Return [X, Y] of the center of cell containing provided text 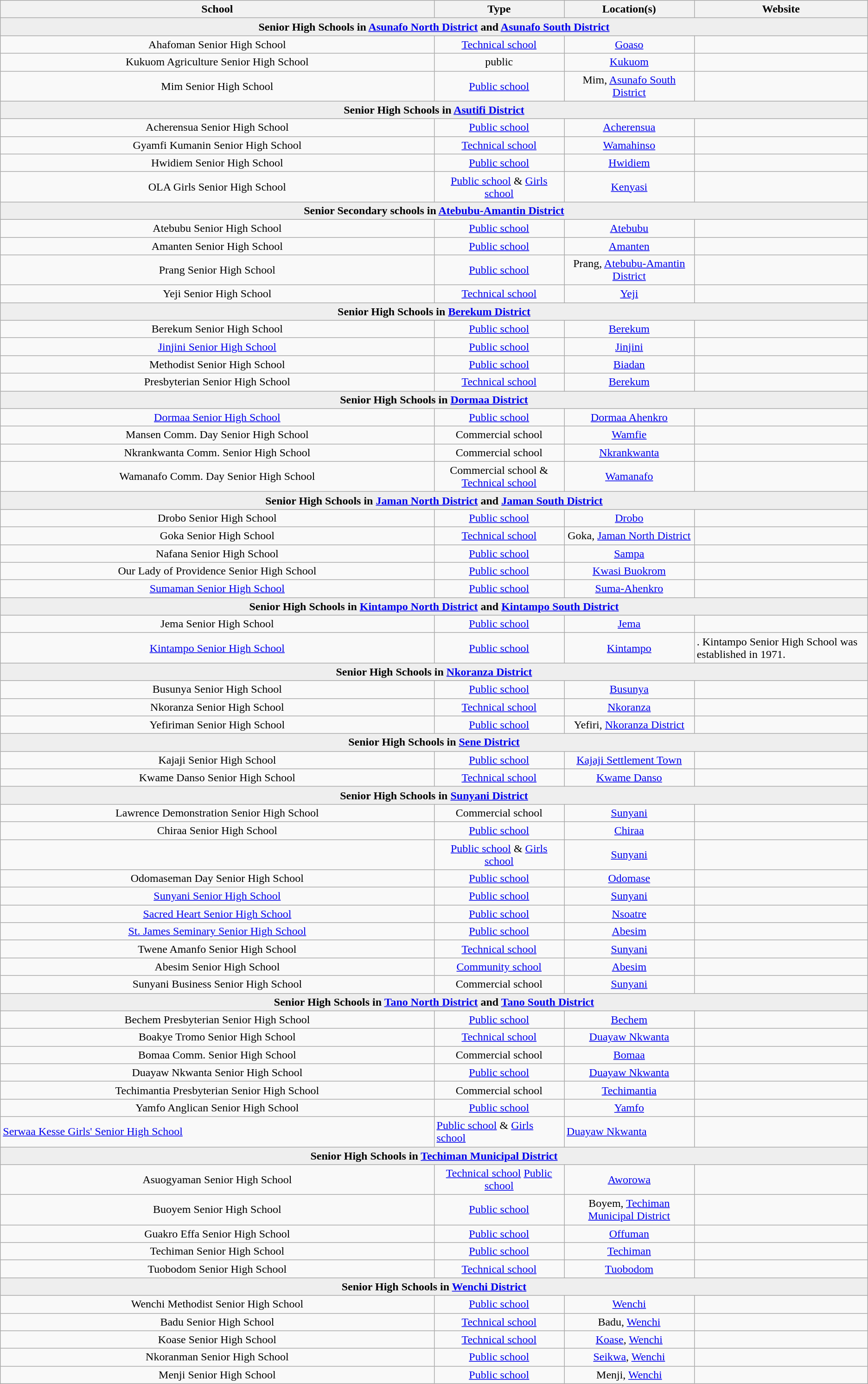
Busunya [630, 689]
Jinjini [630, 347]
Senior High Schools in Jaman North District and Jaman South District [434, 500]
Acherensua Senior High School [217, 128]
Techiman Senior High School [217, 1251]
Goka Senior High School [217, 536]
Mim, Asunafo South District [630, 86]
Nkoranman Senior High School [217, 1357]
Koase Senior High School [217, 1339]
Chiraa Senior High School [217, 830]
Senior High Schools in Nkoranza District [434, 672]
Senior High Schools in Tano North District and Tano South District [434, 1002]
Presbyterian Senior High School [217, 382]
Atebubu Senior High School [217, 228]
Nkrankwanta Comm. Senior High School [217, 453]
Gyamfi Kumanin Senior High School [217, 145]
Bechem [630, 1020]
Dormaa Ahenkro [630, 417]
Sumaman Senior High School [217, 589]
Goaso [630, 45]
Biadan [630, 364]
Senior High Schools in Kintampo North District and Kintampo South District [434, 606]
Aworowa [630, 1180]
Badu Senior High School [217, 1322]
Odomaseman Day Senior High School [217, 879]
Bechem Presbyterian Senior High School [217, 1020]
Berekum Senior High School [217, 329]
Badu, Wenchi [630, 1322]
. Kintampo Senior High School was established in 1971. [781, 648]
Yefiriman Senior High School [217, 725]
Serwaa Kesse Girls' Senior High School [217, 1131]
Kwame Danso Senior High School [217, 778]
Abesim Senior High School [217, 967]
Sampa [630, 553]
Kukuom [630, 62]
Wenchi Methodist Senior High School [217, 1304]
Offuman [630, 1234]
Jema Senior High School [217, 624]
Drobo Senior High School [217, 518]
Acherensua [630, 128]
Sunyani Business Senior High School [217, 984]
Techiman [630, 1251]
Location(s) [630, 9]
Twene Amanfo Senior High School [217, 949]
Senior High Schools in Techiman Municipal District [434, 1156]
Yeji [630, 294]
Commercial school & Technical school [499, 477]
Wamfie [630, 435]
Jema [630, 624]
Menji, Wenchi [630, 1375]
Kwasi Buokrom [630, 571]
Nkoranza Senior High School [217, 707]
Buoyem Senior High School [217, 1210]
Kukuom Agriculture Senior High School [217, 62]
Mim Senior High School [217, 86]
Bomaa [630, 1055]
Our Lady of Providence Senior High School [217, 571]
Busunya Senior High School [217, 689]
Community school [499, 967]
Tuobodom Senior High School [217, 1269]
Drobo [630, 518]
Amanten [630, 246]
Kenyasi [630, 186]
Yeji Senior High School [217, 294]
Boakye Tromo Senior High School [217, 1037]
Wamahinso [630, 145]
Ahafoman Senior High School [217, 45]
Duayaw Nkwanta Senior High School [217, 1072]
Guakro Effa Senior High School [217, 1234]
Kwame Danso [630, 778]
Yamfo [630, 1108]
Lawrence Demonstration Senior High School [217, 813]
Yamfo Anglican Senior High School [217, 1108]
Nsoatre [630, 914]
Nkrankwanta [630, 453]
Tuobodom [630, 1269]
St. James Seminary Senior High School [217, 931]
Senior High Schools in Sunyani District [434, 795]
Goka, Jaman North District [630, 536]
Atebubu [630, 228]
Senior High Schools in Wenchi District [434, 1287]
Techimantia [630, 1090]
Sunyani Senior High School [217, 896]
Technical school Public school [499, 1180]
Senior High Schools in Sene District [434, 742]
Menji Senior High School [217, 1375]
Prang Senior High School [217, 270]
Hwidiem Senior High School [217, 163]
Senior Secondary schools in Atebubu-Amantin District [434, 210]
Amanten Senior High School [217, 246]
Wenchi [630, 1304]
Prang, Atebubu-Amantin District [630, 270]
OLA Girls Senior High School [217, 186]
Seikwa, Wenchi [630, 1357]
Koase, Wenchi [630, 1339]
Mansen Comm. Day Senior High School [217, 435]
Sacred Heart Senior High School [217, 914]
Senior High Schools in Dormaa District [434, 400]
Bomaa Comm. Senior High School [217, 1055]
Nkoranza [630, 707]
Odomase [630, 879]
Jinjini Senior High School [217, 347]
Asuogyaman Senior High School [217, 1180]
Methodist Senior High School [217, 364]
Senior High Schools in Asunafo North District and Asunafo South District [434, 27]
Nafana Senior High School [217, 553]
Senior High Schools in Asutifi District [434, 110]
Kintampo Senior High School [217, 648]
Chiraa [630, 830]
Kajaji Settlement Town [630, 760]
Wamanafo [630, 477]
Hwidiem [630, 163]
Techimantia Presbyterian Senior High School [217, 1090]
public [499, 62]
School [217, 9]
Website [781, 9]
Kajaji Senior High School [217, 760]
Dormaa Senior High School [217, 417]
Wamanafo Comm. Day Senior High School [217, 477]
Suma-Ahenkro [630, 589]
Boyem, Techiman Municipal District [630, 1210]
Yefiri, Nkoranza District [630, 725]
Type [499, 9]
Kintampo [630, 648]
Senior High Schools in Berekum District [434, 312]
